From the cell containing the given text, extract its center point as (X, Y) coordinate. 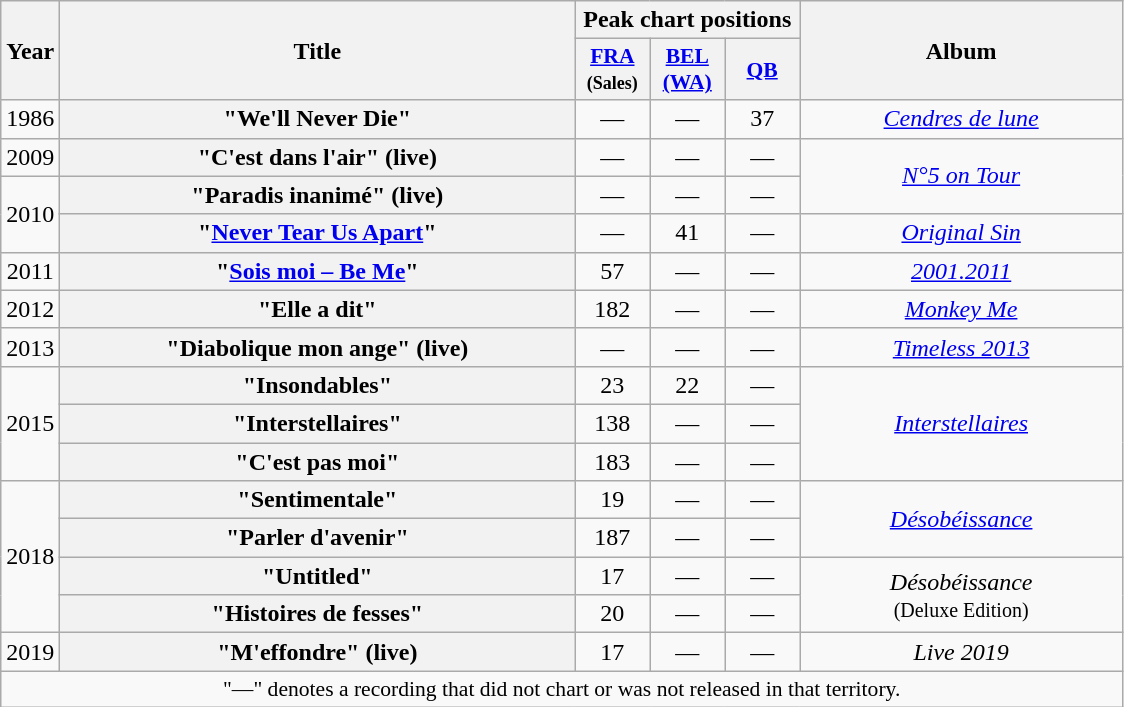
"Diabolique mon ange" (live) (318, 347)
Peak chart positions (688, 20)
Désobéissance (Deluxe Edition) (962, 595)
2013 (30, 347)
"Paradis inanimé" (live) (318, 195)
41 (688, 233)
2019 (30, 652)
"Never Tear Us Apart" (318, 233)
Interstellaires (962, 423)
"C'est dans l'air" (live) (318, 157)
Album (962, 50)
Year (30, 50)
Cendres de lune (962, 119)
"C'est pas moi" (318, 461)
QB (762, 70)
183 (612, 461)
1986 (30, 119)
BEL (WA) (688, 70)
2011 (30, 271)
2001.2011 (962, 271)
182 (612, 309)
23 (612, 385)
"Parler d'avenir" (318, 538)
Live 2019 (962, 652)
Désobéissance (962, 519)
2009 (30, 157)
"Insondables" (318, 385)
19 (612, 500)
22 (688, 385)
Title (318, 50)
"Interstellaires" (318, 423)
"Histoires de fesses" (318, 614)
138 (612, 423)
2010 (30, 214)
"We'll Never Die" (318, 119)
37 (762, 119)
"M'effondre" (live) (318, 652)
Original Sin (962, 233)
2012 (30, 309)
57 (612, 271)
20 (612, 614)
"Sentimentale" (318, 500)
"Elle a dit" (318, 309)
N°5 on Tour (962, 176)
Monkey Me (962, 309)
FRA(Sales) (612, 70)
"—" denotes a recording that did not chart or was not released in that territory. (562, 689)
"Untitled" (318, 576)
"Sois moi – Be Me" (318, 271)
Timeless 2013 (962, 347)
2018 (30, 557)
187 (612, 538)
2015 (30, 423)
